Locate the cell with the specified text and output its (x, y) center coordinate. 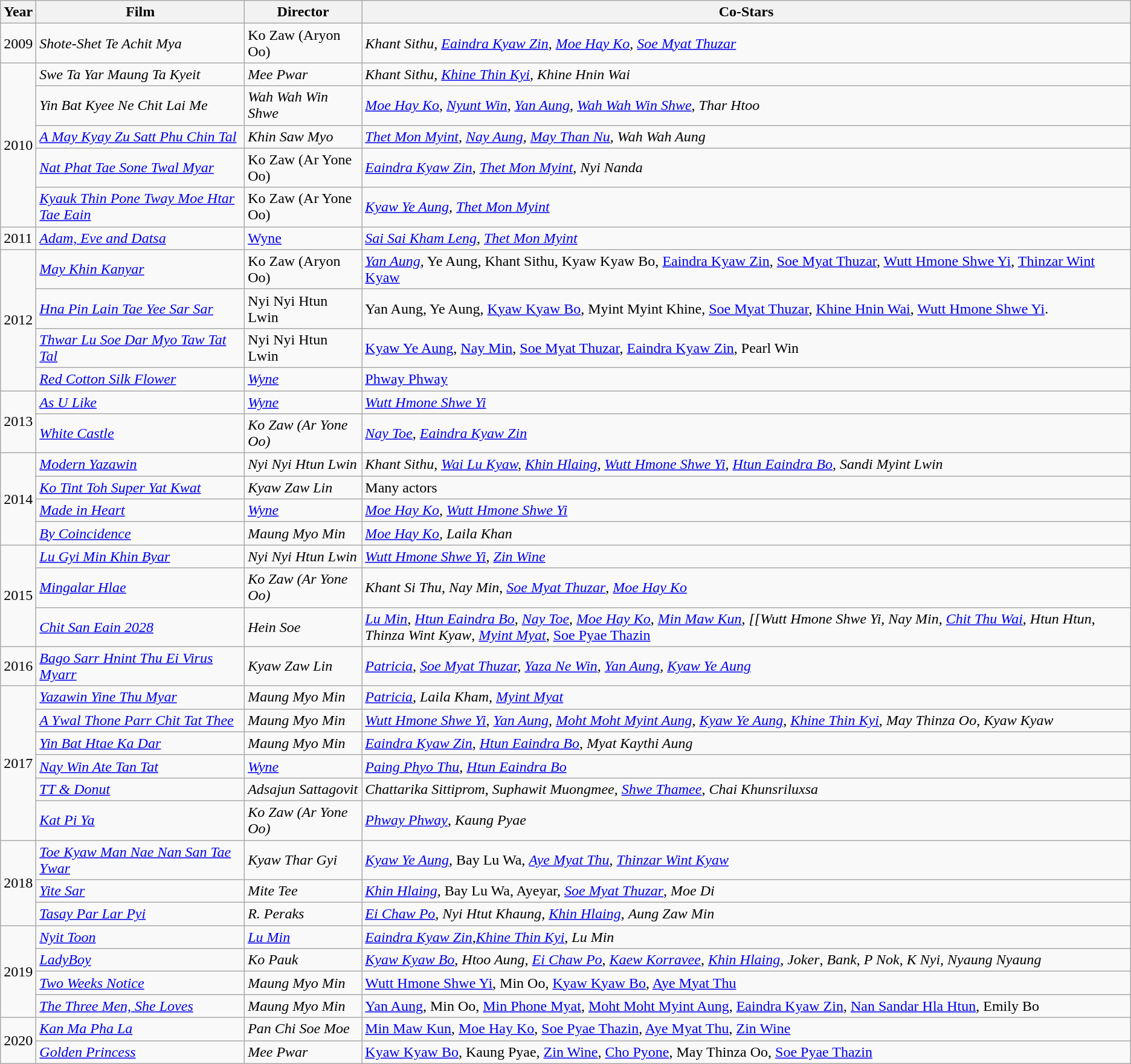
As U Like (140, 402)
2018 (18, 882)
2014 (18, 499)
Lu Min (303, 937)
Shote-Shet Te Achit Mya (140, 44)
Khin Hlaing, Bay Lu Wa, Ayeyar, Soe Myat Thuzar, Moe Di (746, 891)
Yan Aung, Min Oo, Min Phone Myat, Moht Moht Myint Aung, Eaindra Kyaw Zin, Nan Sandar Hla Htun, Emily Bo (746, 1006)
Yin Bat Htae Ka Dar (140, 743)
Yite Sar (140, 891)
Golden Princess (140, 1052)
Eaindra Kyaw Zin, Thet Mon Myint, Nyi Nanda (746, 168)
Kyaw Kyaw Bo, Kaung Pyae, Zin Wine, Cho Pyone, May Thinza Oo, Soe Pyae Thazin (746, 1052)
2009 (18, 44)
Moe Hay Ko, Wutt Hmone Shwe Yi (746, 511)
Year (18, 12)
Adam, Eve and Datsa (140, 238)
Patricia, Soe Myat Thuzar, Yaza Ne Win, Yan Aung, Kyaw Ye Aung (746, 666)
Hein Soe (303, 627)
Wutt Hmone Shwe Yi (746, 402)
Director (303, 12)
TT & Donut (140, 789)
Modern Yazawin (140, 465)
Kyaw Ye Aung, Thet Mon Myint (746, 207)
Yin Bat Kyee Ne Chit Lai Me (140, 105)
Two Weeks Notice (140, 983)
Wutt Hmone Shwe Yi, Yan Aung, Moht Moht Myint Aung, Kyaw Ye Aung, Khine Thin Kyi, May Thinza Oo, Kyaw Kyaw (746, 720)
Tasay Par Lar Pyi (140, 914)
Eaindra Kyaw Zin, Htun Eaindra Bo, Myat Kaythi Aung (746, 743)
2020 (18, 1040)
2015 (18, 596)
By Coincidence (140, 534)
Lu Gyi Min Khin Byar (140, 556)
Red Cotton Silk Flower (140, 379)
Thet Mon Myint, Nay Aung, May Than Nu, Wah Wah Aung (746, 137)
Pan Chi Soe Moe (303, 1029)
Film (140, 12)
2011 (18, 238)
Kyaw Kyaw Bo, Htoo Aung, Ei Chaw Po, Kaew Korravee, Khin Hlaing, Joker, Bank, P Nok, K Nyi, Nyaung Nyaung (746, 960)
Ko Tint Toh Super Yat Kwat (140, 488)
A May Kyay Zu Satt Phu Chin Tal (140, 137)
Bago Sarr Hnint Thu Ei Virus Myarr (140, 666)
Wutt Hmone Shwe Yi, Zin Wine (746, 556)
2016 (18, 666)
Moe Hay Ko, Nyunt Win, Yan Aung, Wah Wah Win Shwe, Thar Htoo (746, 105)
Min Maw Kun, Moe Hay Ko, Soe Pyae Thazin, Aye Myat Thu, Zin Wine (746, 1029)
Kan Ma Pha La (140, 1029)
Mite Tee (303, 891)
Paing Phyo Thu, Htun Eaindra Bo (746, 766)
Patricia, Laila Kham, Myint Myat (746, 697)
Thwar Lu Soe Dar Myo Taw Tat Tal (140, 348)
Khant Si Thu, Nay Min, Soe Myat Thuzar, Moe Hay Ko (746, 587)
Wah Wah Win Shwe (303, 105)
Kyaw Thar Gyi (303, 859)
Sai Sai Kham Leng, Thet Mon Myint (746, 238)
2013 (18, 422)
Yazawin Yine Thu Myar (140, 697)
Nay Toe, Eaindra Kyaw Zin (746, 434)
Eaindra Kyaw Zin,Khine Thin Kyi, Lu Min (746, 937)
Moe Hay Ko, Laila Khan (746, 534)
Ei Chaw Po, Nyi Htut Khaung, Khin Hlaing, Aung Zaw Min (746, 914)
Kyaw Ye Aung, Bay Lu Wa, Aye Myat Thu, Thinzar Wint Kyaw (746, 859)
The Three Men, She Loves (140, 1006)
Nat Phat Tae Sone Twal Myar (140, 168)
Many actors (746, 488)
Yan Aung, Ye Aung, Khant Sithu, Kyaw Kyaw Bo, Eaindra Kyaw Zin, Soe Myat Thuzar, Wutt Hmone Shwe Yi, Thinzar Wint Kyaw (746, 269)
2010 (18, 145)
Yan Aung, Ye Aung, Kyaw Kyaw Bo, Myint Myint Khine, Soe Myat Thuzar, Khine Hnin Wai, Wutt Hmone Shwe Yi. (746, 308)
2017 (18, 763)
Co-Stars (746, 12)
Khant Sithu, Eaindra Kyaw Zin, Moe Hay Ko, Soe Myat Thuzar (746, 44)
Hna Pin Lain Tae Yee Sar Sar (140, 308)
Ko Pauk (303, 960)
Kyaw Ye Aung, Nay Min, Soe Myat Thuzar, Eaindra Kyaw Zin, Pearl Win (746, 348)
Khin Saw Myo (303, 137)
Phway Phway (746, 379)
Khant Sithu, Khine Thin Kyi, Khine Hnin Wai (746, 74)
Kat Pi Ya (140, 821)
Chattarika Sittiprom, Suphawit Muongmee, Shwe Thamee, Chai Khunsriluxsa (746, 789)
Chit San Eain 2028 (140, 627)
Khant Sithu, Wai Lu Kyaw, Khin Hlaing, Wutt Hmone Shwe Yi, Htun Eaindra Bo, Sandi Myint Lwin (746, 465)
Toe Kyaw Man Nae Nan San Tae Ywar (140, 859)
White Castle (140, 434)
2019 (18, 972)
Adsajun Sattagovit (303, 789)
Nay Win Ate Tan Tat (140, 766)
Swe Ta Yar Maung Ta Kyeit (140, 74)
May Khin Kanyar (140, 269)
A Ywal Thone Parr Chit Tat Thee (140, 720)
Made in Heart (140, 511)
Nyit Toon (140, 937)
Mingalar Hlae (140, 587)
LadyBoy (140, 960)
Phway Phway, Kaung Pyae (746, 821)
2012 (18, 320)
Wutt Hmone Shwe Yi, Min Oo, Kyaw Kyaw Bo, Aye Myat Thu (746, 983)
R. Peraks (303, 914)
Kyauk Thin Pone Tway Moe Htar Tae Eain (140, 207)
